Extract the (x, y) coordinate from the center of the cell holding the provided text.  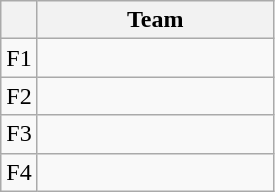
F1 (19, 58)
F2 (19, 96)
F3 (19, 134)
F4 (19, 172)
Team (155, 20)
